From the cell containing the given text, extract its center point as (x, y) coordinate. 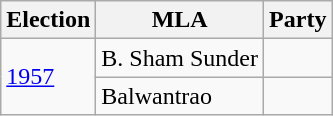
MLA (180, 20)
Party (298, 20)
Balwantrao (180, 96)
B. Sham Sunder (180, 58)
Election (48, 20)
1957 (48, 77)
